Scan for the cell matching the given text and deliver its (x, y) coordinate at center. 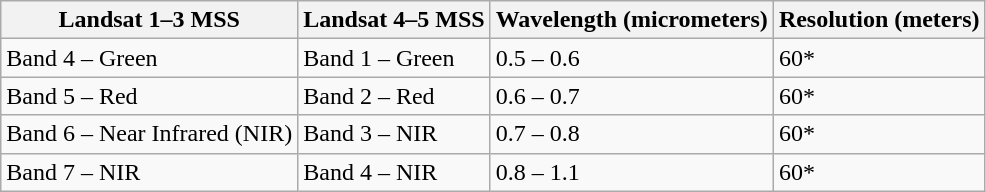
Band 7 – NIR (150, 172)
Band 4 – NIR (394, 172)
Band 6 – Near Infrared (NIR) (150, 134)
0.8 – 1.1 (632, 172)
Landsat 4–5 MSS (394, 20)
Band 1 – Green (394, 58)
Band 5 – Red (150, 96)
Resolution (meters) (879, 20)
0.6 – 0.7 (632, 96)
0.5 – 0.6 (632, 58)
Wavelength (micrometers) (632, 20)
Band 4 – Green (150, 58)
0.7 – 0.8 (632, 134)
Band 2 – Red (394, 96)
Band 3 – NIR (394, 134)
Landsat 1–3 MSS (150, 20)
